Extract the (x, y) coordinate from the center of the cell holding the provided text.  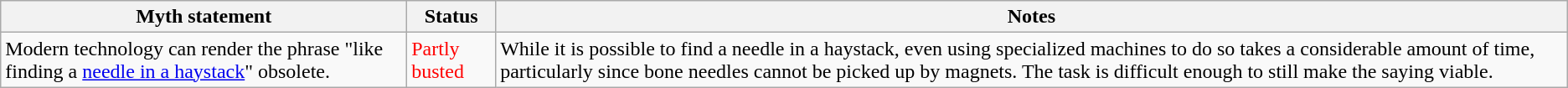
Status (451, 17)
Modern technology can render the phrase "like finding a needle in a haystack" obsolete. (204, 60)
Partly busted (451, 60)
Myth statement (204, 17)
Notes (1032, 17)
